Provide the (X, Y) coordinate of the cell's center where the given text is located.  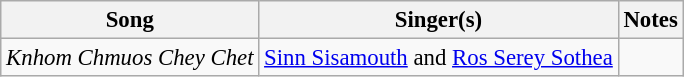
Knhom Chmuos Chey Chet (130, 58)
Sinn Sisamouth and Ros Serey Sothea (438, 58)
Notes (650, 20)
Song (130, 20)
Singer(s) (438, 20)
